Find where the given text appears and provide that cell's center as (X, Y) coordinate. 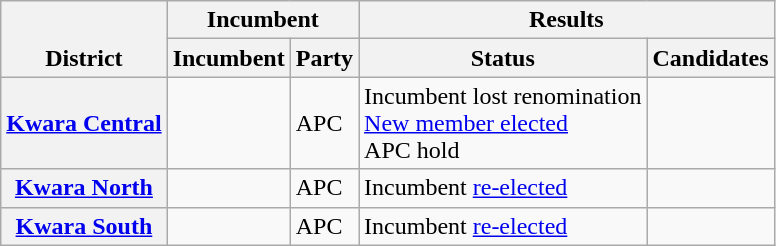
Kwara North (84, 188)
Results (566, 20)
Party (324, 58)
Candidates (710, 58)
Status (503, 58)
Incumbent lost renominationNew member electedAPC hold (503, 123)
Kwara South (84, 226)
Kwara Central (84, 123)
District (84, 39)
